Capture the cell that displays the provided text and extract its (x, y) central coordinate. 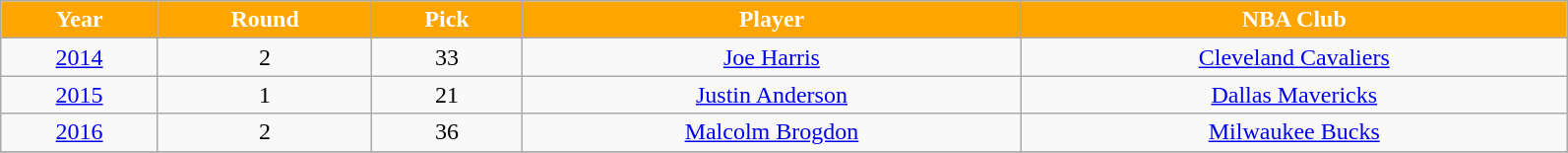
Milwaukee Bucks (1294, 132)
Cleveland Cavaliers (1294, 57)
36 (447, 132)
NBA Club (1294, 20)
33 (447, 57)
1 (264, 95)
Justin Anderson (772, 95)
Round (264, 20)
Pick (447, 20)
Joe Harris (772, 57)
2015 (80, 95)
Player (772, 20)
21 (447, 95)
2016 (80, 132)
2014 (80, 57)
Malcolm Brogdon (772, 132)
Dallas Mavericks (1294, 95)
Year (80, 20)
